Pinpoint the cell where the given text exists, returning its [x, y] midpoint coordinate. 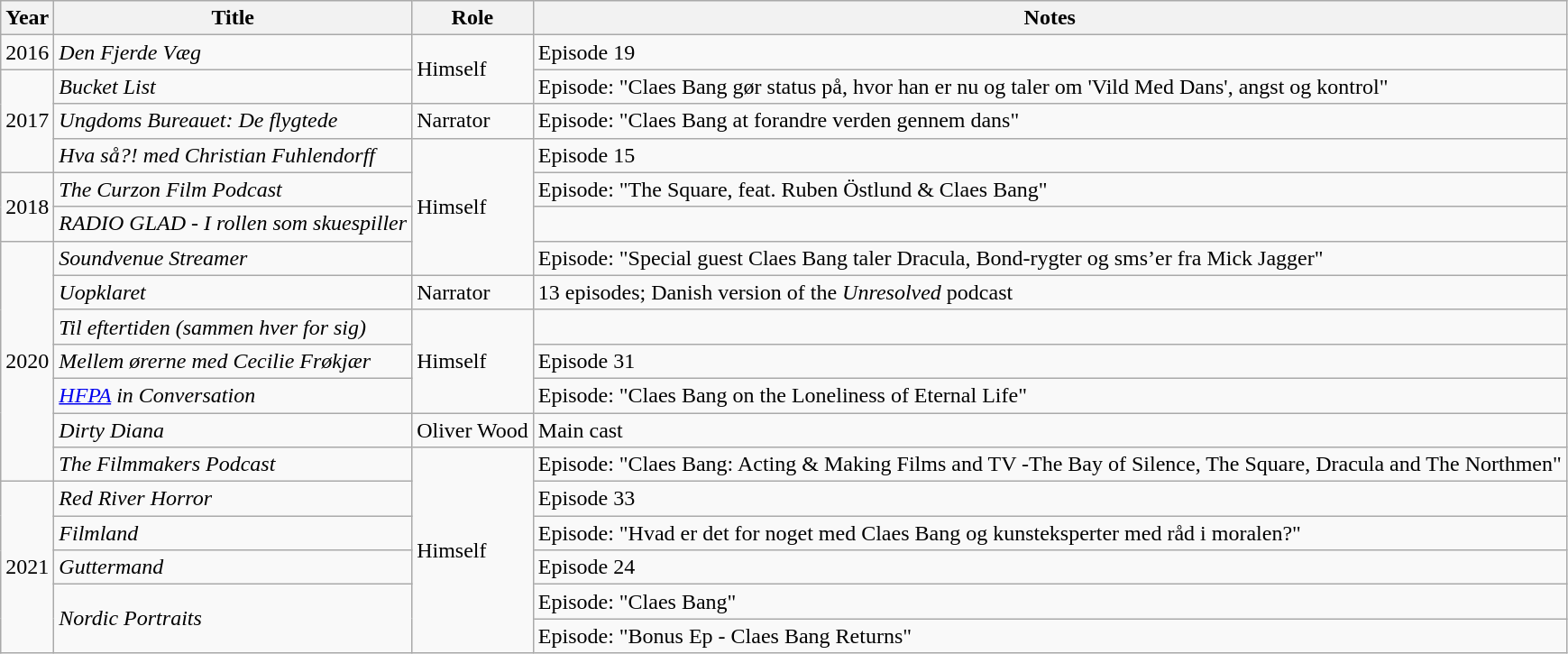
Hva så?! med Christian Fuhlendorff [233, 155]
Episode: "Claes Bang at forandre verden gennem dans" [1050, 121]
Red River Horror [233, 499]
2016 [27, 52]
Episode: "The Square, feat. Ruben Östlund & Claes Bang" [1050, 189]
Episode 15 [1050, 155]
Episode: "Claes Bang gør status på, hvor han er nu og taler om 'Vild Med Dans', angst og kontrol" [1050, 87]
Episode: "Claes Bang: Acting & Making Films and TV -The Bay of Silence, The Square, Dracula and The Northmen" [1050, 465]
Filmland [233, 533]
Episode: "Special guest Claes Bang taler Dracula, Bond-rygter og sms’er fra Mick Jagger" [1050, 258]
Episode: "Claes Bang" [1050, 602]
Dirty Diana [233, 430]
Uopklaret [233, 292]
Episode 31 [1050, 361]
2020 [27, 361]
Episode: "Claes Bang on the Loneliness of Eternal Life" [1050, 395]
The Filmmakers Podcast [233, 465]
Guttermand [233, 567]
Title [233, 18]
Soundvenue Streamer [233, 258]
Notes [1050, 18]
Episode: "Hvad er det for noget med Claes Bang og kunsteksperter med råd i moralen?" [1050, 533]
The Curzon Film Podcast [233, 189]
Episode 19 [1050, 52]
HFPA in Conversation [233, 395]
Ungdoms Bureauet: De flygtede [233, 121]
Episode 33 [1050, 499]
2021 [27, 567]
Role [472, 18]
Den Fjerde Væg [233, 52]
Mellem ørerne med Cecilie Frøkjær [233, 361]
2018 [27, 207]
Til eftertiden (sammen hver for sig) [233, 327]
Year [27, 18]
Episode 24 [1050, 567]
2017 [27, 121]
RADIO GLAD - I rollen som skuespiller [233, 224]
Bucket List [233, 87]
Nordic Portraits [233, 619]
Main cast [1050, 430]
Episode: "Bonus Ep - Claes Bang Returns" [1050, 636]
Oliver Wood [472, 430]
13 episodes; Danish version of the Unresolved podcast [1050, 292]
